Detect which cell encompasses the target text, then output its (X, Y) center coordinate. 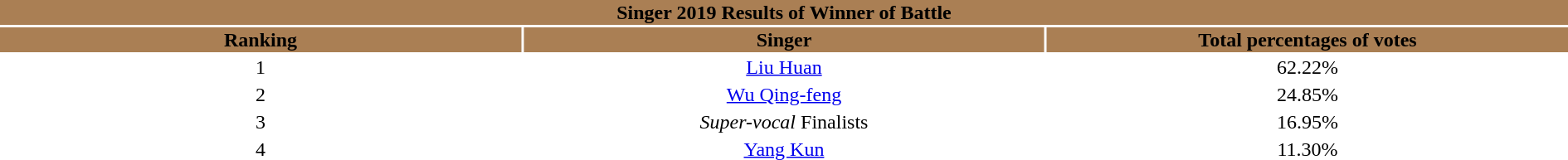
1 (261, 67)
62.22% (1307, 67)
Singer 2019 Results of Winner of Battle (784, 12)
2 (261, 95)
3 (261, 122)
Wu Qing-feng (784, 95)
16.95% (1307, 122)
Singer (784, 40)
Total percentages of votes (1307, 40)
24.85% (1307, 95)
Super-vocal Finalists (784, 122)
Ranking (261, 40)
Liu Huan (784, 67)
